From the cell containing the given text, extract its center point as [X, Y] coordinate. 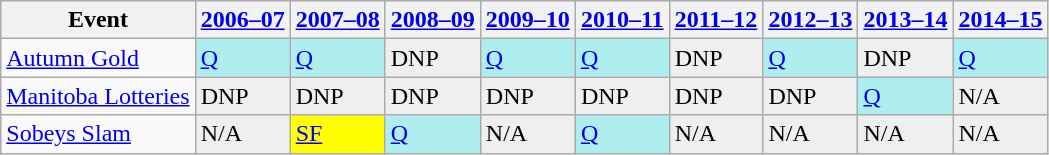
Event [98, 20]
2006–07 [242, 20]
2012–13 [810, 20]
2011–12 [716, 20]
Autumn Gold [98, 58]
2013–14 [906, 20]
Manitoba Lotteries [98, 96]
2007–08 [338, 20]
Sobeys Slam [98, 134]
2010–11 [622, 20]
2014–15 [1000, 20]
SF [338, 134]
2009–10 [528, 20]
2008–09 [432, 20]
